Determine the [x, y] coordinate at the center of the cell enclosing the given text.  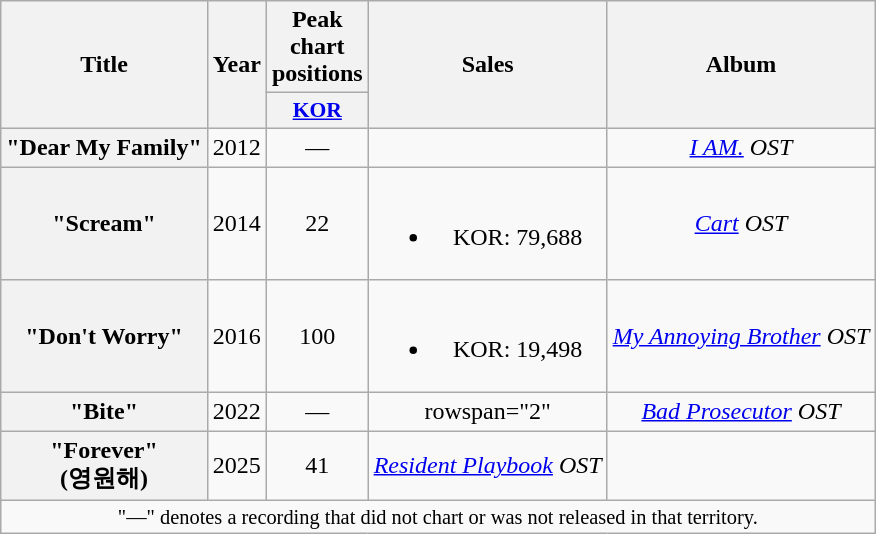
Peak chart positions [317, 47]
rowspan="2" [488, 412]
KOR: 19,498 [488, 336]
2016 [236, 336]
"Dear My Family" [104, 147]
Title [104, 65]
Album [741, 65]
Sales [488, 65]
KOR [317, 111]
2014 [236, 222]
I AM. OST [741, 147]
"Bite" [104, 412]
"Don't Worry" [104, 336]
Cart OST [741, 222]
2012 [236, 147]
KOR: 79,688 [488, 222]
My Annoying Brother OST [741, 336]
Bad Prosecutor OST [741, 412]
2022 [236, 412]
Year [236, 65]
100 [317, 336]
22 [317, 222]
"Forever"(영원해) [104, 466]
Resident Playbook OST [488, 466]
41 [317, 466]
"—" denotes a recording that did not chart or was not released in that territory. [438, 517]
2025 [236, 466]
"Scream" [104, 222]
